Capture the cell that displays the provided text and extract its (x, y) central coordinate. 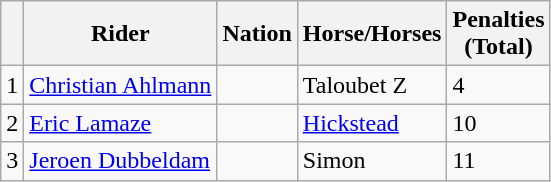
Eric Lamaze (120, 123)
Horse/Horses (372, 34)
Nation (257, 34)
3 (12, 161)
11 (498, 161)
Jeroen Dubbeldam (120, 161)
Penalties(Total) (498, 34)
Rider (120, 34)
Simon (372, 161)
10 (498, 123)
Christian Ahlmann (120, 85)
Hickstead (372, 123)
2 (12, 123)
1 (12, 85)
4 (498, 85)
Taloubet Z (372, 85)
